Determine the [x, y] coordinate at the center of the cell enclosing the given text.  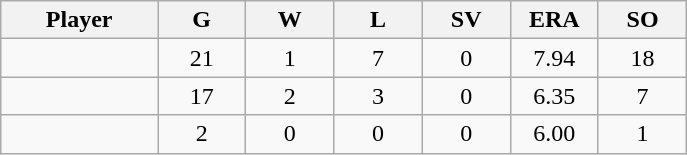
SV [466, 20]
W [290, 20]
6.35 [554, 96]
18 [642, 58]
L [378, 20]
3 [378, 96]
G [202, 20]
ERA [554, 20]
21 [202, 58]
7.94 [554, 58]
SO [642, 20]
17 [202, 96]
Player [80, 20]
6.00 [554, 134]
